Scan for the cell matching the given text and deliver its [X, Y] coordinate at center. 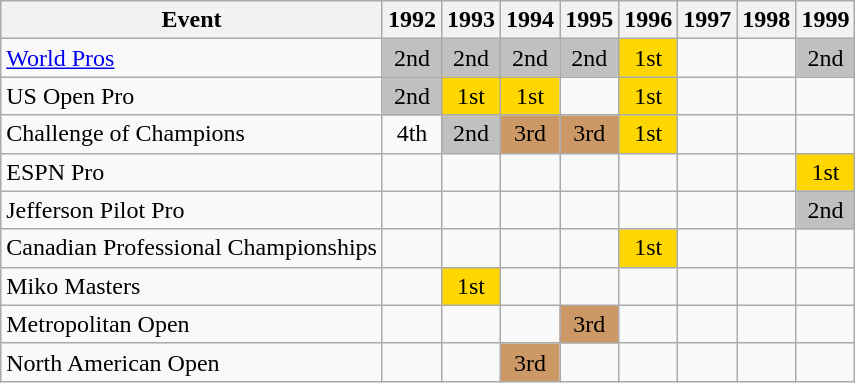
ESPN Pro [192, 172]
North American Open [192, 362]
US Open Pro [192, 96]
1993 [472, 20]
1995 [590, 20]
Metropolitan Open [192, 324]
World Pros [192, 58]
Challenge of Champions [192, 134]
1999 [826, 20]
Miko Masters [192, 286]
1998 [766, 20]
1996 [648, 20]
Jefferson Pilot Pro [192, 210]
1992 [412, 20]
4th [412, 134]
1997 [708, 20]
Canadian Professional Championships [192, 248]
Event [192, 20]
1994 [530, 20]
